Provide the [X, Y] coordinate of the cell's center where the given text is located.  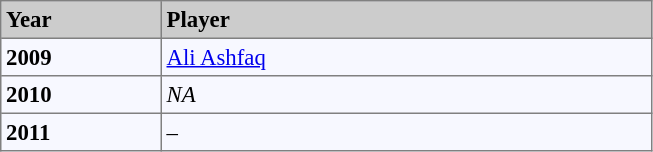
– [406, 132]
2010 [81, 95]
2011 [81, 132]
Ali Ashfaq [406, 57]
Year [81, 20]
2009 [81, 57]
Player [406, 20]
NA [406, 95]
